Extract the (X, Y) coordinate from the center of the cell holding the provided text.  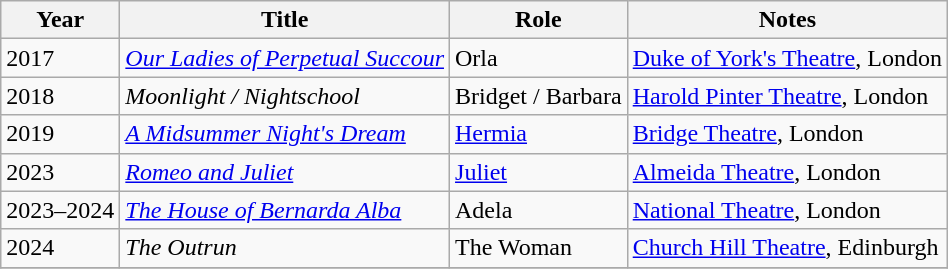
Orla (539, 58)
Bridge Theatre, London (787, 134)
2023–2024 (60, 210)
Title (285, 20)
2023 (60, 172)
National Theatre, London (787, 210)
Adela (539, 210)
2024 (60, 248)
Role (539, 20)
Moonlight / Nightschool (285, 96)
A Midsummer Night's Dream (285, 134)
Church Hill Theatre, Edinburgh (787, 248)
Juliet (539, 172)
Romeo and Juliet (285, 172)
Almeida Theatre, London (787, 172)
2018 (60, 96)
The House of Bernarda Alba (285, 210)
The Outrun (285, 248)
Year (60, 20)
Our Ladies of Perpetual Succour (285, 58)
2017 (60, 58)
Bridget / Barbara (539, 96)
2019 (60, 134)
Duke of York's Theatre, London (787, 58)
Harold Pinter Theatre, London (787, 96)
Hermia (539, 134)
The Woman (539, 248)
Notes (787, 20)
